Return the (x, y) coordinate for the center point of the cell that contains the specified text.  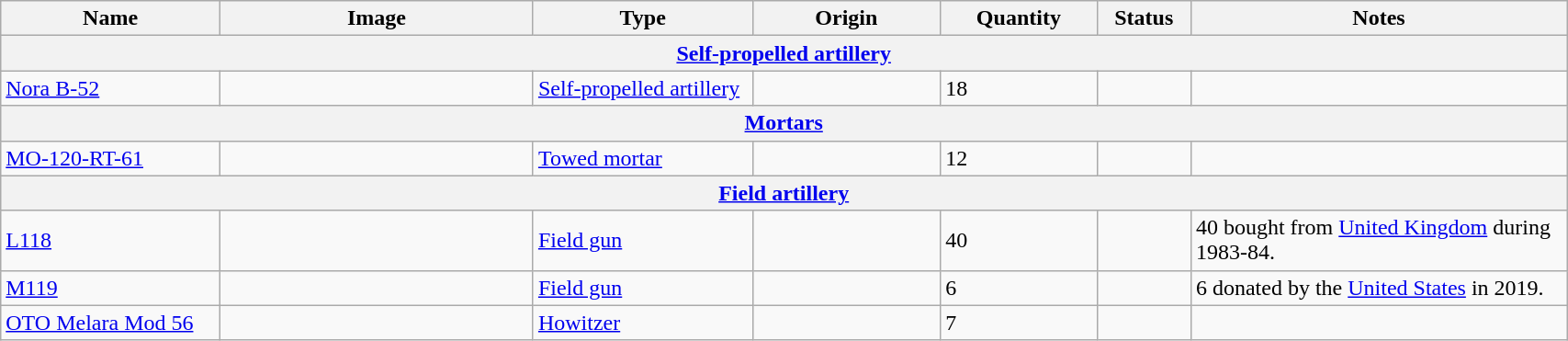
6 (1019, 288)
Mortars (784, 123)
Image (377, 18)
L118 (110, 241)
Name (110, 18)
40 (1019, 241)
Status (1144, 18)
Type (643, 18)
MO-120-RT-61 (110, 158)
OTO Melara Mod 56 (110, 323)
Notes (1378, 18)
Nora B-52 (110, 88)
18 (1019, 88)
12 (1019, 158)
Quantity (1019, 18)
7 (1019, 323)
Howitzer (643, 323)
Field artillery (784, 193)
40 bought from United Kingdom during 1983-84. (1378, 241)
M119 (110, 288)
Towed mortar (643, 158)
Origin (847, 18)
6 donated by the United States in 2019. (1378, 288)
